Find where the given text appears and provide that cell's center as [x, y] coordinate. 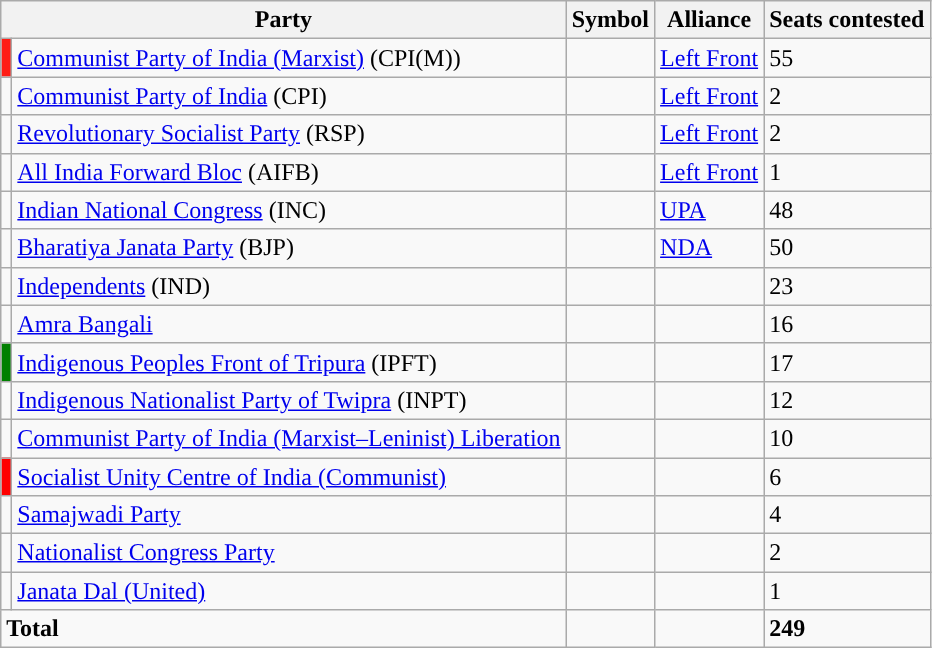
12 [847, 400]
Total [284, 629]
Symbol [610, 20]
Janata Dal (United) [289, 591]
NDA [710, 248]
Communist Party of India (Marxist–Leninist) Liberation [289, 438]
Indigenous Peoples Front of Tripura (IPFT) [289, 362]
4 [847, 515]
Bharatiya Janata Party (BJP) [289, 248]
10 [847, 438]
16 [847, 324]
Communist Party of India (Marxist) (CPI(M)) [289, 58]
Amra Bangali [289, 324]
Seats contested [847, 20]
Party [284, 20]
Samajwadi Party [289, 515]
All India Forward Bloc (AIFB) [289, 172]
Alliance [710, 20]
Communist Party of India (CPI) [289, 96]
23 [847, 286]
55 [847, 58]
UPA [710, 210]
249 [847, 629]
6 [847, 477]
Indian National Congress (INC) [289, 210]
Revolutionary Socialist Party (RSP) [289, 134]
Independents (IND) [289, 286]
Indigenous Nationalist Party of Twipra (INPT) [289, 400]
50 [847, 248]
Socialist Unity Centre of India (Communist) [289, 477]
48 [847, 210]
Nationalist Congress Party [289, 553]
17 [847, 362]
